Find where the given text appears and provide that cell's center as (X, Y) coordinate. 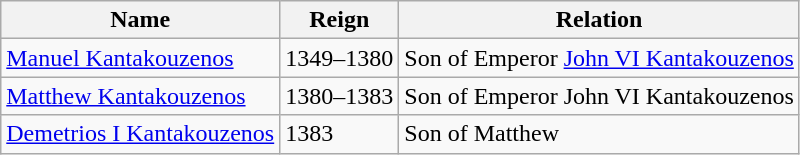
1380–1383 (340, 96)
1349–1380 (340, 58)
Reign (340, 20)
Demetrios I Kantakouzenos (140, 134)
Son of Matthew (600, 134)
Relation (600, 20)
1383 (340, 134)
Manuel Kantakouzenos (140, 58)
Name (140, 20)
Matthew Kantakouzenos (140, 96)
